From the cell containing the given text, extract its center point as [x, y] coordinate. 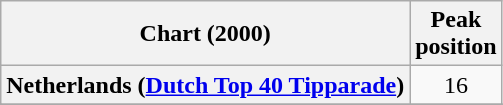
16 [456, 85]
Peakposition [456, 34]
Netherlands (Dutch Top 40 Tipparade) [206, 85]
Chart (2000) [206, 34]
